Locate the cell with the specified text and output its [x, y] center coordinate. 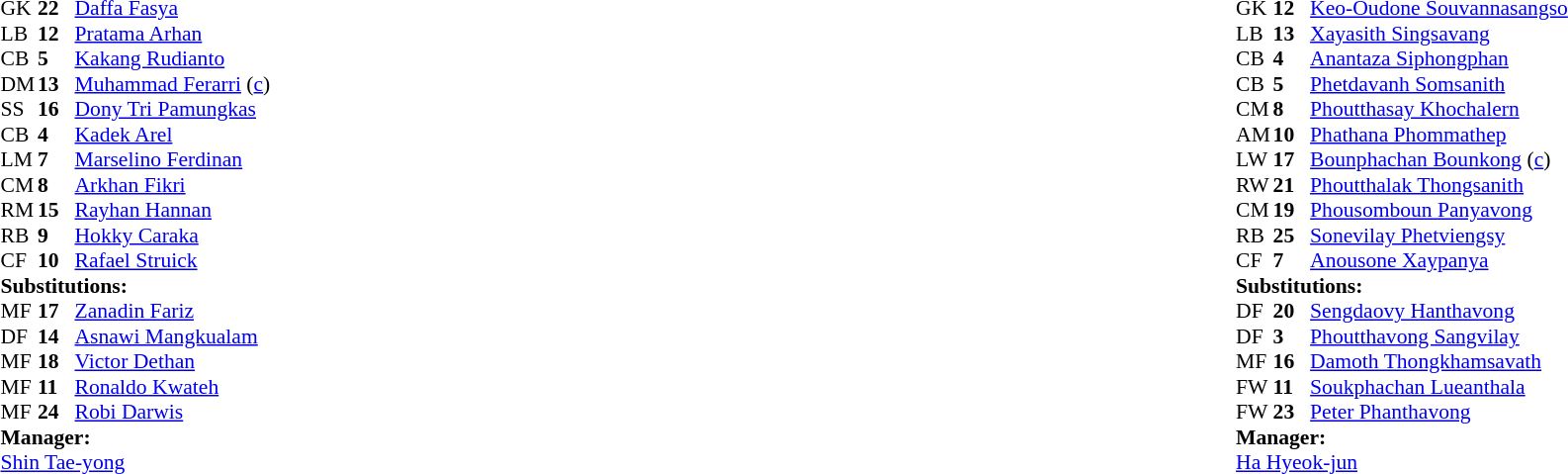
20 [1292, 312]
24 [56, 413]
Ronaldo Kwateh [173, 387]
Pratama Arhan [173, 34]
Hokky Caraka [173, 236]
Kakang Rudianto [173, 58]
Phousomboun Panyavong [1439, 211]
Phetdavanh Somsanith [1439, 84]
Rafael Struick [173, 260]
Phathana Phommathep [1439, 135]
Sengdaovy Hanthavong [1439, 312]
25 [1292, 236]
Marselino Ferdinan [173, 159]
Soukphachan Lueanthala [1439, 387]
15 [56, 211]
Xayasith Singsavang [1439, 34]
SS [19, 110]
19 [1292, 211]
AM [1255, 135]
14 [56, 336]
RW [1255, 185]
LW [1255, 159]
3 [1292, 336]
Bounphachan Bounkong (c) [1439, 159]
Anantaza Siphongphan [1439, 58]
Zanadin Fariz [173, 312]
23 [1292, 413]
RM [19, 211]
Robi Darwis [173, 413]
18 [56, 361]
Victor Dethan [173, 361]
Muhammad Ferarri (c) [173, 84]
Phoutthavong Sangvilay [1439, 336]
Phoutthalak Thongsanith [1439, 185]
Dony Tri Pamungkas [173, 110]
Arkhan Fikri [173, 185]
Sonevilay Phetviengsy [1439, 236]
Rayhan Hannan [173, 211]
Kadek Arel [173, 135]
Damoth Thongkhamsavath [1439, 361]
LM [19, 159]
9 [56, 236]
DM [19, 84]
21 [1292, 185]
Anousone Xaypanya [1439, 260]
12 [56, 34]
Asnawi Mangkualam [173, 336]
Peter Phanthavong [1439, 413]
Phoutthasay Khochalern [1439, 110]
